Provide the (x, y) coordinate of the cell's center where the given text is located.  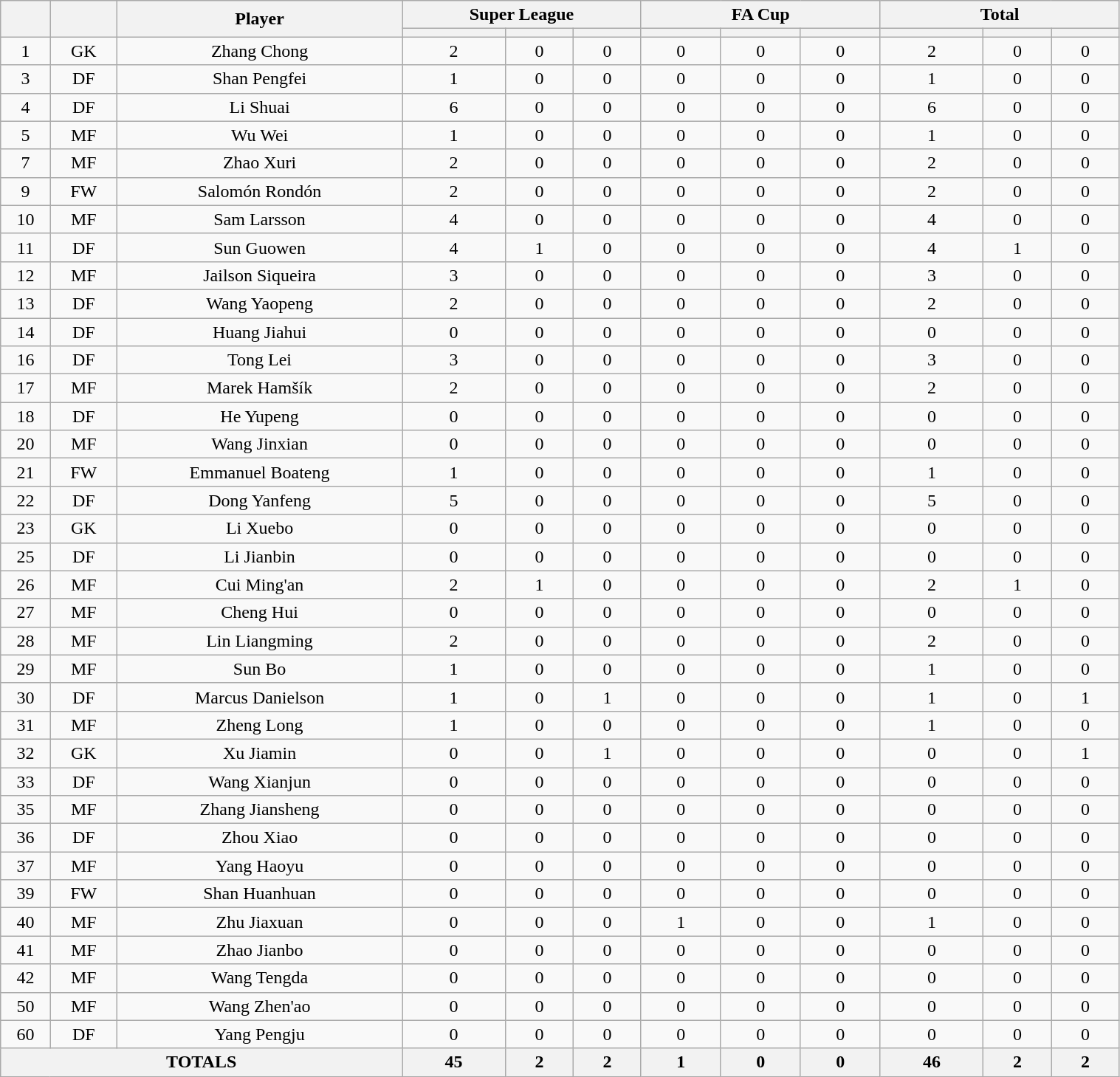
Wang Zhen'ao (259, 1006)
Tong Lei (259, 360)
60 (25, 1034)
Li Shuai (259, 107)
33 (25, 782)
13 (25, 303)
Sam Larsson (259, 219)
10 (25, 219)
21 (25, 472)
9 (25, 191)
28 (25, 641)
TOTALS (202, 1062)
Cheng Hui (259, 613)
Zhu Jiaxuan (259, 922)
23 (25, 529)
11 (25, 247)
25 (25, 557)
Wang Tengda (259, 978)
Total (1000, 15)
7 (25, 163)
Sun Guowen (259, 247)
Lin Liangming (259, 641)
Player (259, 19)
Yang Pengju (259, 1034)
50 (25, 1006)
Zhao Xuri (259, 163)
Shan Pengfei (259, 79)
16 (25, 360)
Salomón Rondón (259, 191)
40 (25, 922)
Marek Hamšík (259, 388)
35 (25, 810)
36 (25, 838)
Zheng Long (259, 725)
17 (25, 388)
22 (25, 500)
Li Jianbin (259, 557)
26 (25, 585)
Super League (522, 15)
Wu Wei (259, 135)
Xu Jiamin (259, 753)
Huang Jiahui (259, 331)
Jailson Siqueira (259, 275)
30 (25, 697)
Emmanuel Boateng (259, 472)
Yang Haoyu (259, 866)
Shan Huanhuan (259, 894)
20 (25, 444)
14 (25, 331)
Dong Yanfeng (259, 500)
Li Xuebo (259, 529)
Wang Xianjun (259, 782)
27 (25, 613)
45 (454, 1062)
12 (25, 275)
Wang Yaopeng (259, 303)
18 (25, 416)
Sun Bo (259, 669)
32 (25, 753)
He Yupeng (259, 416)
46 (932, 1062)
Wang Jinxian (259, 444)
Zhang Chong (259, 51)
31 (25, 725)
39 (25, 894)
Cui Ming'an (259, 585)
Zhang Jiansheng (259, 810)
Zhou Xiao (259, 838)
42 (25, 978)
FA Cup (760, 15)
Zhao Jianbo (259, 950)
Marcus Danielson (259, 697)
29 (25, 669)
41 (25, 950)
37 (25, 866)
